Scan for the cell matching the given text and deliver its (X, Y) coordinate at center. 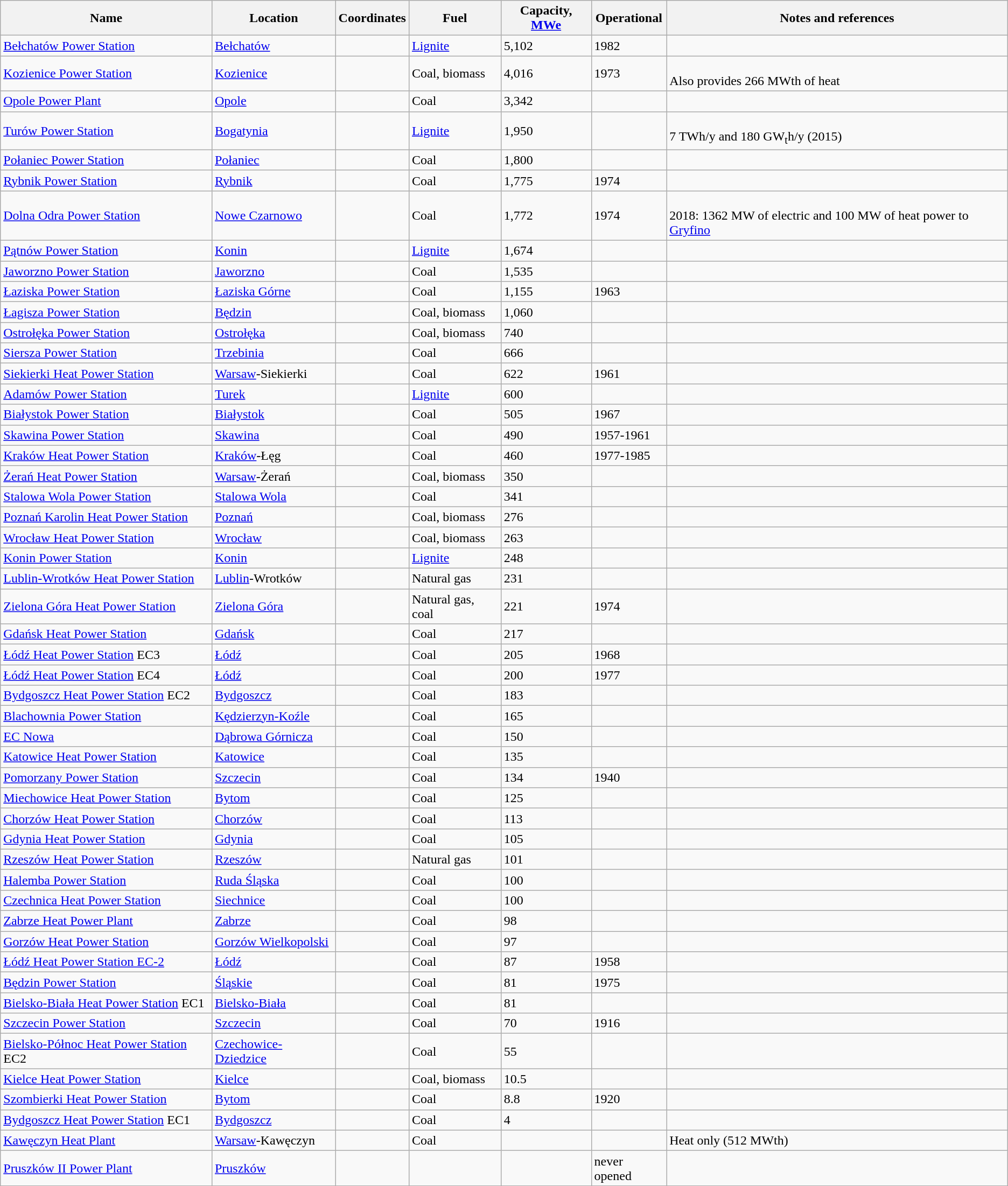
Also provides 266 MWth of heat (837, 73)
1940 (629, 777)
1957-1961 (629, 435)
Chorzów (274, 818)
Zabrze (274, 921)
Lublin-Wrotków (274, 579)
1975 (629, 983)
125 (546, 798)
Skawina (274, 435)
1961 (629, 374)
Chorzów Heat Power Station (107, 818)
Nowe Czarnowo (274, 215)
183 (546, 696)
Będzin (274, 312)
165 (546, 716)
Ostrołęka Power Station (107, 333)
Natural gas, coal (454, 606)
Będzin Power Station (107, 983)
Żerań Heat Power Station (107, 476)
Rzeszów (274, 859)
Łódź Heat Power Station EC3 (107, 655)
Name (107, 18)
98 (546, 921)
490 (546, 435)
Wrocław Heat Power Station (107, 537)
1920 (629, 1099)
113 (546, 818)
Kędzierzyn-Koźle (274, 716)
Łaziska Power Station (107, 292)
Pruszków (274, 1168)
Kielce (274, 1079)
Kozienice (274, 73)
1,950 (546, 130)
8.8 (546, 1099)
Bielsko-Biała Heat Power Station EC1 (107, 1003)
Miechowice Heat Power Station (107, 798)
1977-1985 (629, 455)
Kraków Heat Power Station (107, 455)
70 (546, 1023)
Operational (629, 18)
217 (546, 634)
200 (546, 675)
Siechnice (274, 900)
87 (546, 962)
150 (546, 736)
Zabrze Heat Power Plant (107, 921)
Wrocław (274, 537)
Warsaw-Siekierki (274, 374)
Białystok Power Station (107, 415)
Połaniec (274, 160)
505 (546, 415)
Warsaw-Żerań (274, 476)
740 (546, 333)
4,016 (546, 73)
97 (546, 942)
Ruda Śląska (274, 880)
7 TWh/y and 180 GWth/y (2015) (837, 130)
Opole Power Plant (107, 101)
Jaworzno Power Station (107, 271)
Trzebinia (274, 353)
105 (546, 839)
Rybnik Power Station (107, 180)
Kraków-Łęg (274, 455)
1963 (629, 292)
Łagisza Power Station (107, 312)
never opened (629, 1168)
Rybnik (274, 180)
Warsaw-Kawęczyn (274, 1140)
350 (546, 476)
Skawina Power Station (107, 435)
Czechnica Heat Power Station (107, 900)
Gdynia (274, 839)
Siekierki Heat Power Station (107, 374)
1,800 (546, 160)
Opole (274, 101)
Gorzów Heat Power Station (107, 942)
Heat only (512 MWth) (837, 1140)
Kozienice Power Station (107, 73)
Łaziska Górne (274, 292)
Coordinates (372, 18)
263 (546, 537)
Kielce Heat Power Station (107, 1079)
Kawęczyn Heat Plant (107, 1140)
Siersza Power Station (107, 353)
205 (546, 655)
4 (546, 1120)
Łódź Heat Power Station EC4 (107, 675)
1,775 (546, 180)
1,674 (546, 251)
Gdańsk Heat Power Station (107, 634)
Blachownia Power Station (107, 716)
55 (546, 1051)
Stalowa Wola (274, 496)
1968 (629, 655)
Bogatynia (274, 130)
135 (546, 757)
Zielona Góra Heat Power Station (107, 606)
Bełchatów Power Station (107, 46)
134 (546, 777)
Bydgoszcz Heat Power Station EC1 (107, 1120)
600 (546, 394)
EC Nowa (107, 736)
Połaniec Power Station (107, 160)
Turek (274, 394)
Stalowa Wola Power Station (107, 496)
Notes and references (837, 18)
Szczecin Power Station (107, 1023)
666 (546, 353)
Czechowice-Dziedzice (274, 1051)
341 (546, 496)
Poznań Karolin Heat Power Station (107, 517)
1,060 (546, 312)
1967 (629, 415)
Katowice Heat Power Station (107, 757)
1,535 (546, 271)
Gorzów Wielkopolski (274, 942)
Dolna Odra Power Station (107, 215)
Szombierki Heat Power Station (107, 1099)
248 (546, 558)
1958 (629, 962)
1,155 (546, 292)
Pruszków II Power Plant (107, 1168)
231 (546, 579)
221 (546, 606)
Bełchatów (274, 46)
Turów Power Station (107, 130)
3,342 (546, 101)
2018: 1362 MW of electric and 100 MW of heat power to Gryfino (837, 215)
Bielsko-Północ Heat Power Station EC2 (107, 1051)
Pątnów Power Station (107, 251)
Zielona Góra (274, 606)
Dąbrowa Górnicza (274, 736)
Rzeszów Heat Power Station (107, 859)
Jaworzno (274, 271)
Łódź Heat Power Station EC-2 (107, 962)
460 (546, 455)
1,772 (546, 215)
622 (546, 374)
Ostrołęka (274, 333)
Halemba Power Station (107, 880)
Gdańsk (274, 634)
276 (546, 517)
1973 (629, 73)
Gdynia Heat Power Station (107, 839)
Bydgoszcz Heat Power Station EC2 (107, 696)
Konin Power Station (107, 558)
5,102 (546, 46)
1982 (629, 46)
1977 (629, 675)
Fuel (454, 18)
Bielsko-Biała (274, 1003)
1916 (629, 1023)
Location (274, 18)
101 (546, 859)
10.5 (546, 1079)
Capacity, MWe (546, 18)
Poznań (274, 517)
Katowice (274, 757)
Białystok (274, 415)
Pomorzany Power Station (107, 777)
Adamów Power Station (107, 394)
Lublin-Wrotków Heat Power Station (107, 579)
Śląskie (274, 983)
